Locate the cell with the specified text and output its [x, y] center coordinate. 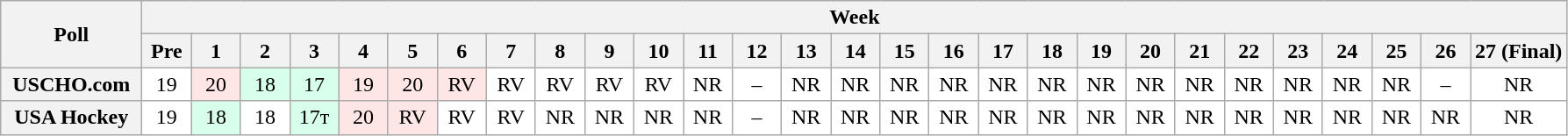
13 [806, 51]
24 [1347, 51]
Poll [72, 34]
2 [265, 51]
25 [1396, 51]
5 [412, 51]
Week [855, 18]
4 [363, 51]
Pre [167, 51]
3 [314, 51]
17т [314, 118]
26 [1445, 51]
16 [954, 51]
15 [905, 51]
9 [609, 51]
USCHO.com [72, 84]
6 [462, 51]
14 [856, 51]
11 [707, 51]
10 [658, 51]
1 [216, 51]
8 [560, 51]
27 (Final) [1519, 51]
23 [1298, 51]
USA Hockey [72, 118]
22 [1249, 51]
21 [1199, 51]
12 [757, 51]
7 [511, 51]
